Return [X, Y] of the center of cell containing provided text 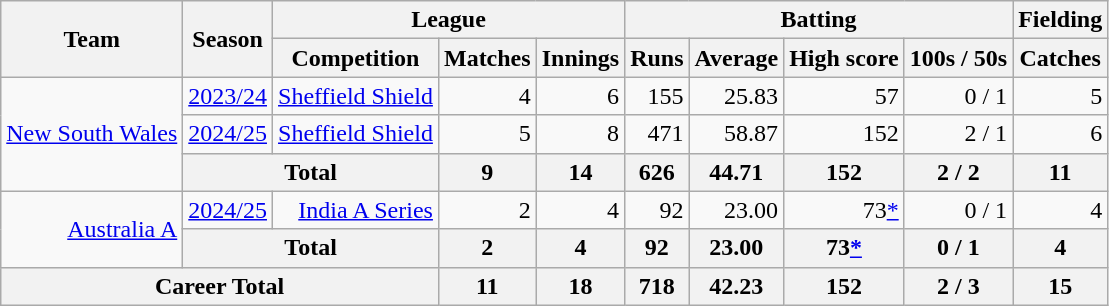
25.83 [736, 96]
2 / 3 [958, 286]
9 [487, 172]
15 [1060, 286]
Matches [487, 58]
Batting [819, 20]
2023/24 [228, 96]
Team [92, 39]
Runs [657, 58]
Career Total [220, 286]
2 / 2 [958, 172]
New South Wales [92, 134]
High score [844, 58]
League [449, 20]
India A Series [356, 210]
57 [844, 96]
Innings [580, 58]
100s / 50s [958, 58]
626 [657, 172]
Fielding [1060, 20]
42.23 [736, 286]
155 [657, 96]
Australia A [92, 229]
44.71 [736, 172]
Catches [1060, 58]
Average [736, 58]
14 [580, 172]
471 [657, 134]
8 [580, 134]
Season [228, 39]
2 / 1 [958, 134]
718 [657, 286]
18 [580, 286]
Competition [356, 58]
58.87 [736, 134]
